Scan for the cell matching the given text and deliver its (x, y) coordinate at center. 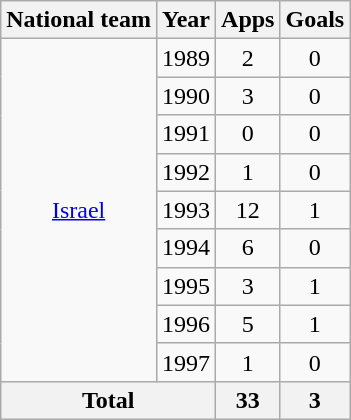
6 (248, 248)
1997 (186, 362)
1990 (186, 96)
1992 (186, 172)
Apps (248, 20)
12 (248, 210)
5 (248, 324)
1994 (186, 248)
Year (186, 20)
2 (248, 58)
Israel (79, 210)
1996 (186, 324)
Goals (315, 20)
1995 (186, 286)
1991 (186, 134)
Total (108, 400)
National team (79, 20)
1993 (186, 210)
1989 (186, 58)
33 (248, 400)
